Extract the [x, y] coordinate from the center of the cell holding the provided text.  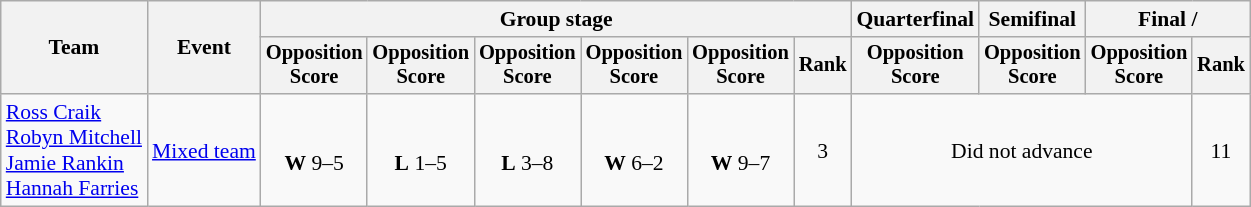
W 9–7 [740, 150]
W 6–2 [634, 150]
11 [1221, 150]
L 1–5 [420, 150]
L 3–8 [528, 150]
Event [204, 48]
Semifinal [1032, 19]
Quarterfinal [915, 19]
Final / [1168, 19]
Group stage [556, 19]
Team [74, 48]
Mixed team [204, 150]
Ross CraikRobyn MitchellJamie RankinHannah Farries [74, 150]
3 [823, 150]
W 9–5 [314, 150]
Did not advance [1022, 150]
